Scan for the cell matching the given text and deliver its (x, y) coordinate at center. 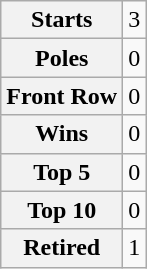
3 (134, 20)
Poles (62, 58)
Retired (62, 248)
Top 10 (62, 210)
Front Row (62, 96)
1 (134, 248)
Wins (62, 134)
Starts (62, 20)
Top 5 (62, 172)
